Find where the given text appears and provide that cell's center as [X, Y] coordinate. 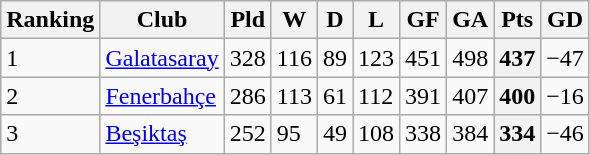
95 [294, 134]
437 [518, 58]
Club [162, 20]
GD [566, 20]
498 [470, 58]
400 [518, 96]
391 [424, 96]
Pts [518, 20]
Galatasaray [162, 58]
407 [470, 96]
GA [470, 20]
328 [248, 58]
Ranking [50, 20]
GF [424, 20]
286 [248, 96]
334 [518, 134]
D [334, 20]
61 [334, 96]
112 [376, 96]
89 [334, 58]
451 [424, 58]
108 [376, 134]
384 [470, 134]
−16 [566, 96]
L [376, 20]
1 [50, 58]
338 [424, 134]
116 [294, 58]
−46 [566, 134]
−47 [566, 58]
49 [334, 134]
Fenerbahçe [162, 96]
2 [50, 96]
3 [50, 134]
Beşiktaş [162, 134]
123 [376, 58]
W [294, 20]
252 [248, 134]
Pld [248, 20]
113 [294, 96]
